Return the [x, y] coordinate for the center point of the cell that contains the specified text.  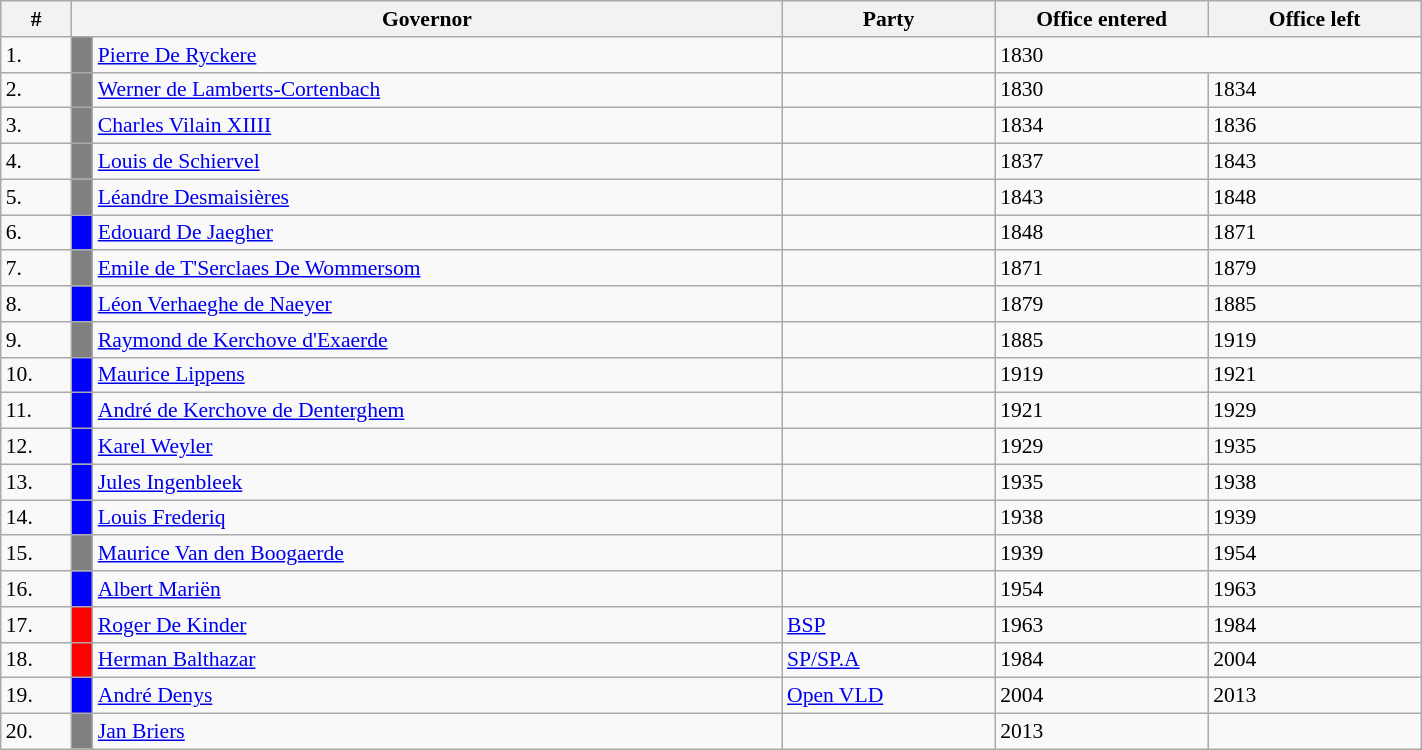
Party [888, 19]
Edouard De Jaegher [438, 233]
17. [36, 625]
16. [36, 589]
11. [36, 411]
Office entered [1102, 19]
6. [36, 233]
1. [36, 55]
Maurice Van den Boogaerde [438, 554]
# [36, 19]
2. [36, 90]
André Denys [438, 696]
3. [36, 126]
1837 [1102, 162]
Louis de Schiervel [438, 162]
Jan Briers [438, 732]
15. [36, 554]
Office left [1314, 19]
14. [36, 518]
Open VLD [888, 696]
Charles Vilain XIIII [438, 126]
18. [36, 660]
5. [36, 197]
Emile de T'Serclaes De Wommersom [438, 269]
Léandre Desmaisières [438, 197]
Louis Frederiq [438, 518]
SP/SP.A [888, 660]
19. [36, 696]
Léon Verhaeghe de Naeyer [438, 304]
Jules Ingenbleek [438, 482]
9. [36, 340]
Maurice Lippens [438, 375]
7. [36, 269]
Roger De Kinder [438, 625]
20. [36, 732]
André de Kerchove de Denterghem [438, 411]
Karel Weyler [438, 447]
BSP [888, 625]
Raymond de Kerchove d'Exaerde [438, 340]
4. [36, 162]
1836 [1314, 126]
13. [36, 482]
Governor [427, 19]
Herman Balthazar [438, 660]
Werner de Lamberts-Cortenbach [438, 90]
Albert Mariën [438, 589]
12. [36, 447]
Pierre De Ryckere [438, 55]
8. [36, 304]
10. [36, 375]
